Output the (X, Y) coordinate of the center of the cell containing the given text.  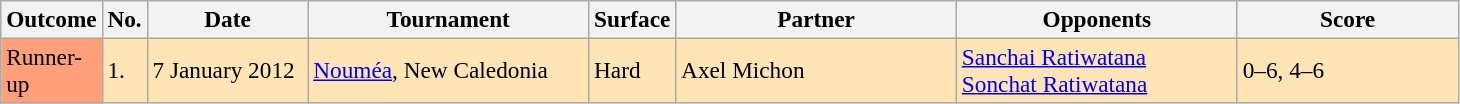
7 January 2012 (228, 70)
Hard (632, 70)
Runner-up (52, 70)
0–6, 4–6 (1348, 70)
1. (124, 70)
Date (228, 19)
Surface (632, 19)
Sanchai Ratiwatana Sonchat Ratiwatana (1096, 70)
Axel Michon (816, 70)
Score (1348, 19)
Partner (816, 19)
No. (124, 19)
Opponents (1096, 19)
Nouméa, New Caledonia (448, 70)
Tournament (448, 19)
Outcome (52, 19)
